Scan for the cell matching the given text and deliver its [x, y] coordinate at center. 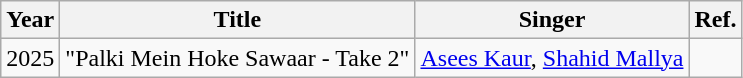
"Palki Mein Hoke Sawaar - Take 2" [238, 58]
Asees Kaur, Shahid Mallya [552, 58]
Ref. [716, 20]
Title [238, 20]
2025 [30, 58]
Year [30, 20]
Singer [552, 20]
